Provide the (X, Y) coordinate of the cell's center where the given text is located.  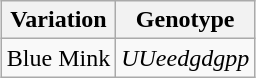
Genotype (186, 20)
UUeedgdgpp (186, 58)
Blue Mink (58, 58)
Variation (58, 20)
